From the cell containing the given text, extract its center point as [X, Y] coordinate. 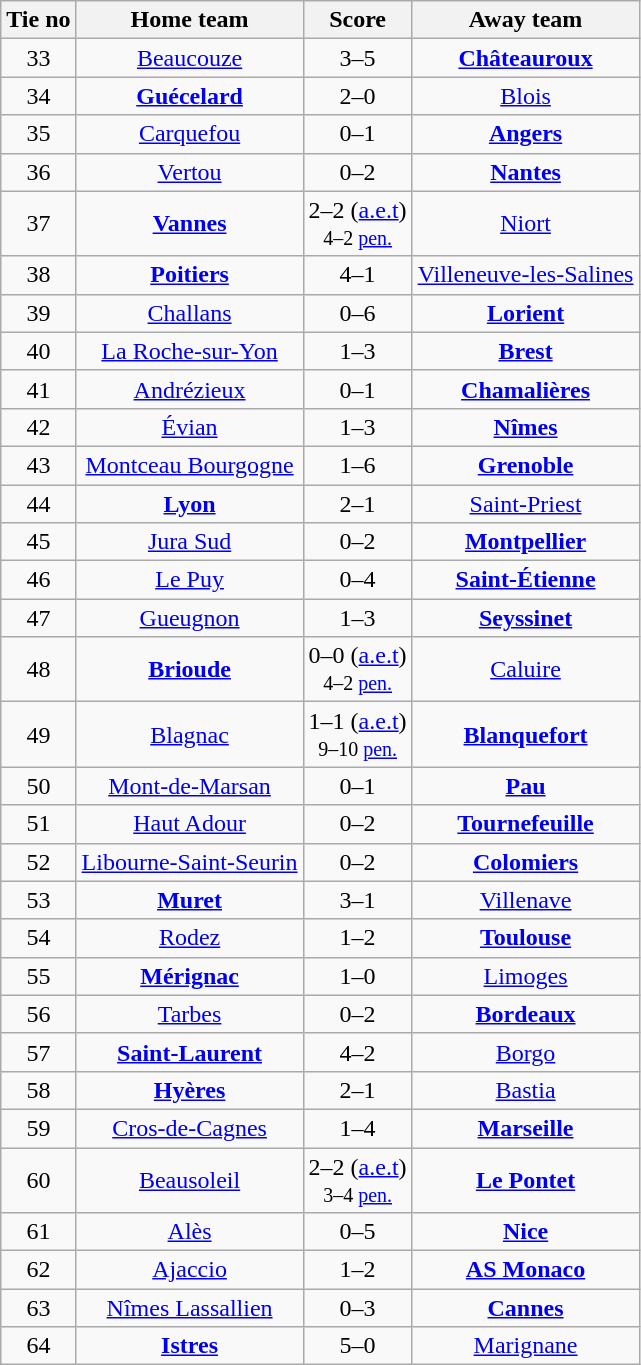
Istres [190, 1346]
2–2 (a.e.t) 3–4 pen. [358, 1180]
64 [38, 1346]
40 [38, 351]
Brioude [190, 670]
Pau [526, 786]
Colomiers [526, 862]
Challans [190, 313]
Grenoble [526, 465]
Borgo [526, 1052]
Ajaccio [190, 1270]
Lyon [190, 503]
0–4 [358, 580]
Montceau Bourgogne [190, 465]
Villeneuve-les-Salines [526, 275]
Bordeaux [526, 1014]
Muret [190, 900]
3–5 [358, 58]
44 [38, 503]
Brest [526, 351]
34 [38, 96]
0–5 [358, 1232]
Angers [526, 134]
2–0 [358, 96]
Toulouse [526, 938]
AS Monaco [526, 1270]
39 [38, 313]
Bastia [526, 1090]
Marignane [526, 1346]
Tournefeuille [526, 824]
Nice [526, 1232]
Mérignac [190, 976]
1–4 [358, 1128]
47 [38, 618]
33 [38, 58]
Cros-de-Cagnes [190, 1128]
Saint-Laurent [190, 1052]
Carquefou [190, 134]
48 [38, 670]
Vannes [190, 224]
4–1 [358, 275]
55 [38, 976]
Home team [190, 20]
45 [38, 542]
Villenave [526, 900]
Alès [190, 1232]
Andrézieux [190, 389]
60 [38, 1180]
Blanquefort [526, 734]
Niort [526, 224]
Tarbes [190, 1014]
1–1 (a.e.t) 9–10 pen. [358, 734]
1–6 [358, 465]
Hyères [190, 1090]
Haut Adour [190, 824]
5–0 [358, 1346]
Montpellier [526, 542]
La Roche-sur-Yon [190, 351]
4–2 [358, 1052]
53 [38, 900]
Limoges [526, 976]
Évian [190, 427]
58 [38, 1090]
61 [38, 1232]
Nantes [526, 172]
Beausoleil [190, 1180]
Caluire [526, 670]
Nîmes Lassallien [190, 1308]
Jura Sud [190, 542]
Score [358, 20]
43 [38, 465]
59 [38, 1128]
Saint-Étienne [526, 580]
Saint-Priest [526, 503]
Away team [526, 20]
51 [38, 824]
Le Pontet [526, 1180]
Rodez [190, 938]
Libourne-Saint-Seurin [190, 862]
1–0 [358, 976]
57 [38, 1052]
62 [38, 1270]
46 [38, 580]
42 [38, 427]
63 [38, 1308]
49 [38, 734]
41 [38, 389]
37 [38, 224]
35 [38, 134]
3–1 [358, 900]
Blagnac [190, 734]
Seyssinet [526, 618]
Nîmes [526, 427]
Blois [526, 96]
54 [38, 938]
38 [38, 275]
Marseille [526, 1128]
Gueugnon [190, 618]
Tie no [38, 20]
Cannes [526, 1308]
2–2 (a.e.t) 4–2 pen. [358, 224]
56 [38, 1014]
50 [38, 786]
Vertou [190, 172]
Châteauroux [526, 58]
Mont-de-Marsan [190, 786]
Chamalières [526, 389]
Lorient [526, 313]
Guécelard [190, 96]
Le Puy [190, 580]
36 [38, 172]
0–6 [358, 313]
Beaucouze [190, 58]
52 [38, 862]
Poitiers [190, 275]
0–0 (a.e.t) 4–2 pen. [358, 670]
0–3 [358, 1308]
